Detect which cell encompasses the target text, then output its (X, Y) center coordinate. 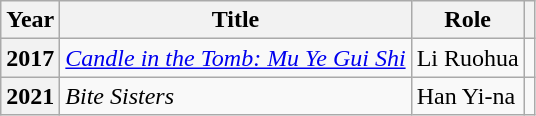
Title (236, 20)
2021 (30, 96)
Year (30, 20)
Li Ruohua (468, 58)
Bite Sisters (236, 96)
2017 (30, 58)
Han Yi-na (468, 96)
Role (468, 20)
Candle in the Tomb: Mu Ye Gui Shi (236, 58)
